Find where the given text appears and provide that cell's center as (x, y) coordinate. 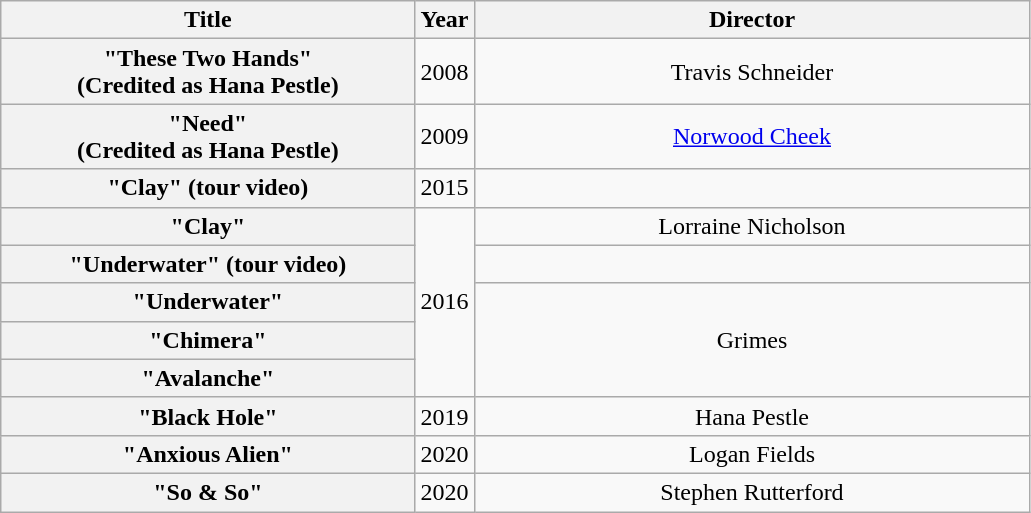
"Black Hole" (208, 416)
"Underwater" (208, 302)
Grimes (752, 340)
Norwood Cheek (752, 136)
"Avalanche" (208, 378)
"These Two Hands"(Credited as Hana Pestle) (208, 72)
Title (208, 20)
"So & So" (208, 492)
2008 (444, 72)
"Clay" (tour video) (208, 188)
"Anxious Alien" (208, 454)
"Need"(Credited as Hana Pestle) (208, 136)
Stephen Rutterford (752, 492)
2019 (444, 416)
Hana Pestle (752, 416)
Year (444, 20)
"Underwater" (tour video) (208, 264)
"Clay" (208, 226)
Director (752, 20)
2009 (444, 136)
Travis Schneider (752, 72)
Lorraine Nicholson (752, 226)
"Chimera" (208, 340)
2015 (444, 188)
Logan Fields (752, 454)
2016 (444, 302)
